Determine the [x, y] coordinate at the center of the cell enclosing the given text.  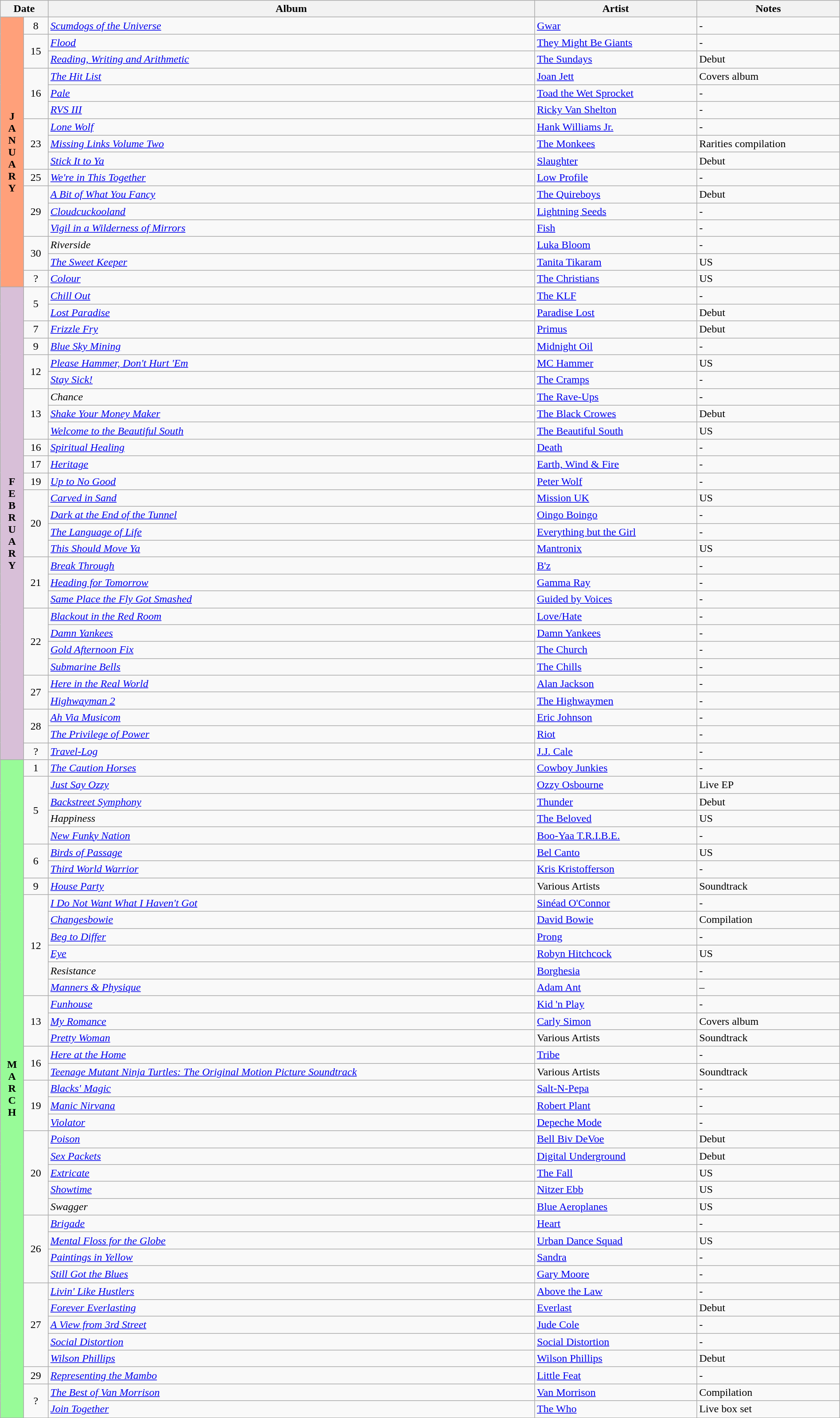
The Chills [615, 667]
Join Together [291, 1409]
J.J. Cale [615, 751]
Kid 'n Play [615, 1004]
Death [615, 447]
New Funky Nation [291, 836]
Travel-Log [291, 751]
Urban Dance Squad [615, 1240]
Tanita Tikaram [615, 262]
Artist [615, 9]
Changesbowie [291, 920]
Rarities compilation [768, 144]
B'z [615, 566]
Carved in Sand [291, 498]
21 [35, 582]
Same Place the Fly Got Smashed [291, 599]
Hank Williams Jr. [615, 127]
Above the Law [615, 1291]
Notes [768, 9]
Ozzy Osbourne [615, 785]
Shake Your Money Maker [291, 414]
The Highwaymen [615, 700]
Manic Nirvana [291, 1105]
The Black Crowes [615, 414]
Swagger [291, 1207]
Lightning Seeds [615, 211]
Missing Links Volume Two [291, 144]
Salt-N-Pepa [615, 1089]
FEBRUARY [12, 523]
Ah Via Musicom [291, 717]
Gold Afternoon Fix [291, 650]
Album [291, 9]
Cloudcuckooland [291, 211]
JANUARY [12, 152]
Earth, Wind & Fire [615, 464]
Beg to Differ [291, 937]
Backstreet Symphony [291, 802]
Blacks' Magic [291, 1089]
Frizzle Fry [291, 329]
Fish [615, 228]
The Fall [615, 1173]
Pale [291, 93]
The Who [615, 1409]
Spiritual Healing [291, 447]
Showtime [291, 1190]
– [768, 987]
The Privilege of Power [291, 734]
They Might Be Giants [615, 43]
Break Through [291, 566]
Boo-Yaa T.R.I.B.E. [615, 836]
My Romance [291, 1021]
Eric Johnson [615, 717]
The Cramps [615, 380]
Paradise Lost [615, 313]
The Christians [615, 279]
Just Say Ozzy [291, 785]
Welcome to the Beautiful South [291, 430]
Nitzer Ebb [615, 1190]
Eye [291, 953]
Lost Paradise [291, 313]
A View from 3rd Street [291, 1325]
Slaughter [615, 160]
Alan Jackson [615, 684]
Happiness [291, 819]
Heart [615, 1223]
Digital Underground [615, 1156]
This Should Move Ya [291, 549]
Oingo Boingo [615, 515]
Still Got the Blues [291, 1274]
Stick It to Ya [291, 160]
Cowboy Junkies [615, 768]
26 [35, 1249]
I Do Not Want What I Haven't Got [291, 903]
MARCH [12, 1089]
Colour [291, 279]
The KLF [615, 296]
Blue Aeroplanes [615, 1207]
Guided by Voices [615, 599]
Manners & Physique [291, 987]
28 [35, 726]
Gamma Ray [615, 582]
Lone Wolf [291, 127]
Vigil in a Wilderness of Mirrors [291, 228]
Birds of Passage [291, 852]
Live box set [768, 1409]
Borghesia [615, 970]
Robyn Hitchcock [615, 953]
Jude Cole [615, 1325]
1 [35, 768]
Pretty Woman [291, 1038]
The Caution Horses [291, 768]
17 [35, 464]
Blackout in the Red Room [291, 616]
Sandra [615, 1257]
Joan Jett [615, 76]
Riverside [291, 245]
David Bowie [615, 920]
Paintings in Yellow [291, 1257]
Live EP [768, 785]
Carly Simon [615, 1021]
8 [35, 26]
Prong [615, 937]
Forever Everlasting [291, 1308]
Van Morrison [615, 1392]
Funhouse [291, 1004]
23 [35, 144]
The Best of Van Morrison [291, 1392]
Highwayman 2 [291, 700]
A Bit of What You Fancy [291, 194]
Sinéad O'Connor [615, 903]
Midnight Oil [615, 346]
Submarine Bells [291, 667]
Teenage Mutant Ninja Turtles: The Original Motion Picture Soundtrack [291, 1072]
Mental Floss for the Globe [291, 1240]
Toad the Wet Sprocket [615, 93]
22 [35, 641]
Tribe [615, 1055]
The Beloved [615, 819]
Extricate [291, 1173]
Please Hammer, Don't Hurt 'Em [291, 363]
Here at the Home [291, 1055]
The Rave-Ups [615, 397]
Low Profile [615, 177]
Heading for Tomorrow [291, 582]
The Hit List [291, 76]
The Language of Life [291, 532]
Bel Canto [615, 852]
15 [35, 51]
Primus [615, 329]
30 [35, 254]
Reading, Writing and Arithmetic [291, 59]
Ricky Van Shelton [615, 110]
Livin' Like Hustlers [291, 1291]
The Church [615, 650]
Here in the Real World [291, 684]
Depeche Mode [615, 1122]
Mantronix [615, 549]
Date [24, 9]
Resistance [291, 970]
Little Feat [615, 1375]
Flood [291, 43]
Riot [615, 734]
Gary Moore [615, 1274]
Robert Plant [615, 1105]
7 [35, 329]
The Sundays [615, 59]
Up to No Good [291, 481]
25 [35, 177]
We're in This Together [291, 177]
MC Hammer [615, 363]
The Beautiful South [615, 430]
Violator [291, 1122]
Third World Warrior [291, 869]
6 [35, 861]
Adam Ant [615, 987]
The Quireboys [615, 194]
Bell Biv DeVoe [615, 1139]
Love/Hate [615, 616]
Scumdogs of the Universe [291, 26]
Luka Bloom [615, 245]
Everlast [615, 1308]
The Sweet Keeper [291, 262]
Chance [291, 397]
Representing the Mambo [291, 1375]
Chill Out [291, 296]
Kris Kristofferson [615, 869]
Mission UK [615, 498]
Peter Wolf [615, 481]
Everything but the Girl [615, 532]
Dark at the End of the Tunnel [291, 515]
Gwar [615, 26]
RVS III [291, 110]
Stay Sick! [291, 380]
Poison [291, 1139]
Heritage [291, 464]
Sex Packets [291, 1156]
The Monkees [615, 144]
Thunder [615, 802]
Brigade [291, 1223]
House Party [291, 886]
Blue Sky Mining [291, 346]
